Return (X, Y) of the center of cell containing provided text 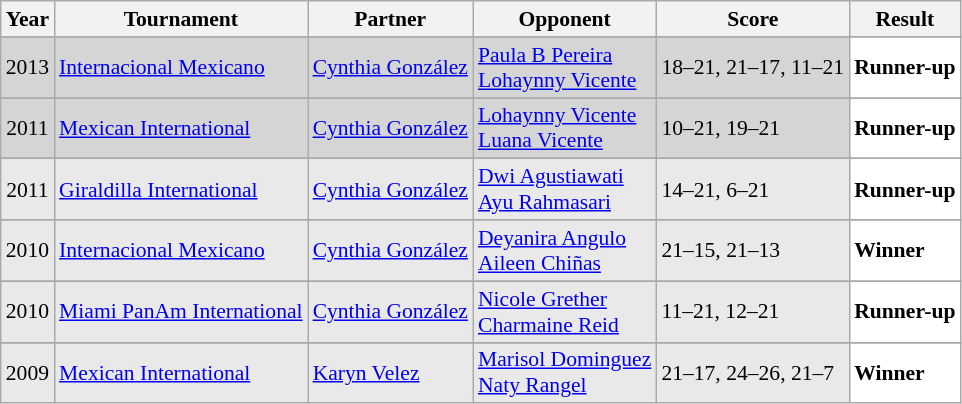
2013 (28, 68)
Score (752, 19)
Year (28, 19)
Miami PanAm International (181, 312)
14–21, 6–21 (752, 190)
Marisol Dominguez Naty Rangel (564, 372)
Nicole Grether Charmaine Reid (564, 312)
Opponent (564, 19)
Dwi Agustiawati Ayu Rahmasari (564, 190)
21–17, 24–26, 21–7 (752, 372)
Result (904, 19)
Paula B Pereira Lohaynny Vicente (564, 68)
18–21, 21–17, 11–21 (752, 68)
Tournament (181, 19)
21–15, 21–13 (752, 250)
Deyanira Angulo Aileen Chiñas (564, 250)
Lohaynny Vicente Luana Vicente (564, 128)
Partner (390, 19)
Giraldilla International (181, 190)
11–21, 12–21 (752, 312)
Karyn Velez (390, 372)
2009 (28, 372)
10–21, 19–21 (752, 128)
